Pinpoint the cell where the given text exists, returning its (X, Y) midpoint coordinate. 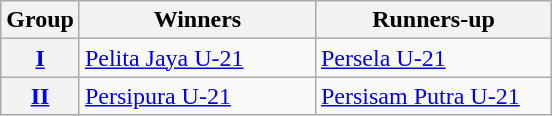
Persisam Putra U-21 (433, 96)
I (40, 58)
Pelita Jaya U-21 (197, 58)
Runners-up (433, 20)
Winners (197, 20)
Persipura U-21 (197, 96)
Group (40, 20)
Persela U-21 (433, 58)
II (40, 96)
